Return (X, Y) of the center of cell containing provided text 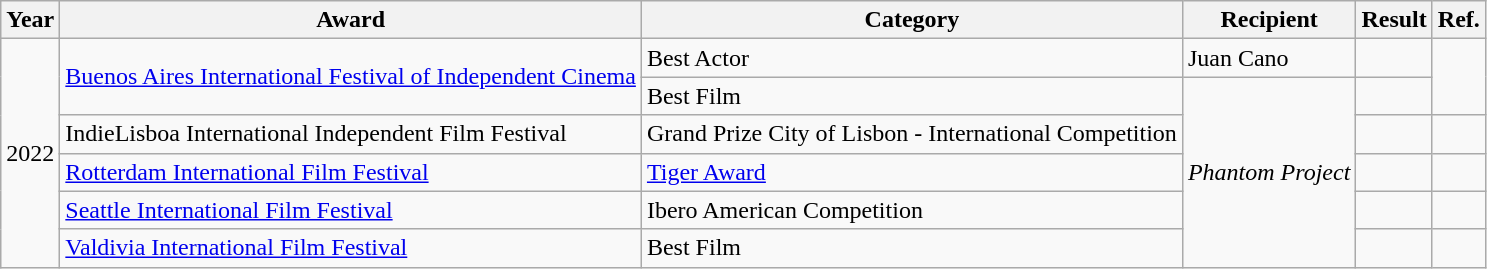
Recipient (1268, 20)
Buenos Aires International Festival of Independent Cinema (351, 77)
Grand Prize City of Lisbon - International Competition (912, 134)
Ibero American Competition (912, 210)
2022 (30, 153)
Seattle International Film Festival (351, 210)
Tiger Award (912, 172)
Category (912, 20)
Juan Cano (1268, 58)
Award (351, 20)
Ref. (1458, 20)
Phantom Project (1268, 172)
Year (30, 20)
Result (1394, 20)
Best Actor (912, 58)
Valdivia International Film Festival (351, 248)
Rotterdam International Film Festival (351, 172)
IndieLisboa International Independent Film Festival (351, 134)
